Return (x, y) of the center of cell containing provided text 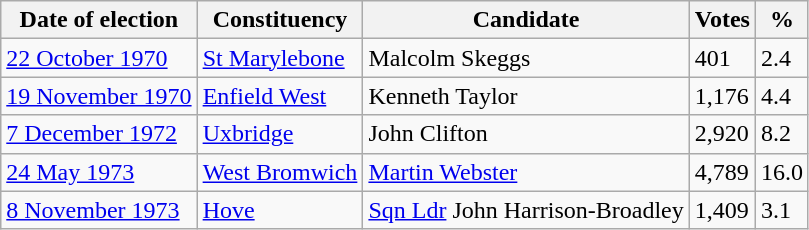
2,920 (722, 134)
8.2 (782, 134)
16.0 (782, 172)
John Clifton (526, 134)
401 (722, 58)
Candidate (526, 20)
% (782, 20)
Martin Webster (526, 172)
Constituency (280, 20)
4,789 (722, 172)
Enfield West (280, 96)
1,176 (722, 96)
West Bromwich (280, 172)
Date of election (99, 20)
Votes (722, 20)
22 October 1970 (99, 58)
24 May 1973 (99, 172)
3.1 (782, 210)
2.4 (782, 58)
Malcolm Skeggs (526, 58)
7 December 1972 (99, 134)
Hove (280, 210)
1,409 (722, 210)
Kenneth Taylor (526, 96)
Sqn Ldr John Harrison-Broadley (526, 210)
8 November 1973 (99, 210)
4.4 (782, 96)
19 November 1970 (99, 96)
Uxbridge (280, 134)
St Marylebone (280, 58)
